Detect which cell encompasses the target text, then output its [X, Y] center coordinate. 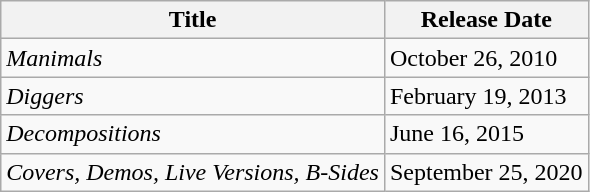
Covers, Demos, Live Versions, B-Sides [193, 172]
Release Date [486, 20]
September 25, 2020 [486, 172]
Diggers [193, 96]
October 26, 2010 [486, 58]
Manimals [193, 58]
Decompositions [193, 134]
February 19, 2013 [486, 96]
June 16, 2015 [486, 134]
Title [193, 20]
